For the text-containing cell, return its midpoint in (X, Y) coordinate format. 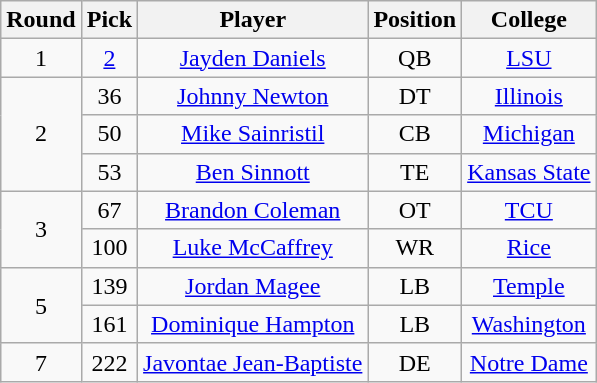
Jayden Daniels (253, 58)
139 (109, 286)
3 (41, 229)
53 (109, 172)
Position (415, 20)
100 (109, 248)
Round (41, 20)
36 (109, 96)
Rice (529, 248)
Notre Dame (529, 362)
Washington (529, 324)
College (529, 20)
TE (415, 172)
67 (109, 210)
WR (415, 248)
Pick (109, 20)
Temple (529, 286)
Luke McCaffrey (253, 248)
Mike Sainristil (253, 134)
QB (415, 58)
Ben Sinnott (253, 172)
5 (41, 305)
Illinois (529, 96)
Jordan Magee (253, 286)
TCU (529, 210)
CB (415, 134)
161 (109, 324)
Player (253, 20)
7 (41, 362)
Kansas State (529, 172)
LSU (529, 58)
Michigan (529, 134)
1 (41, 58)
Brandon Coleman (253, 210)
222 (109, 362)
Javontae Jean-Baptiste (253, 362)
DE (415, 362)
OT (415, 210)
DT (415, 96)
Dominique Hampton (253, 324)
50 (109, 134)
Johnny Newton (253, 96)
